Search for the cell housing the specified text and yield its (X, Y) center coordinate. 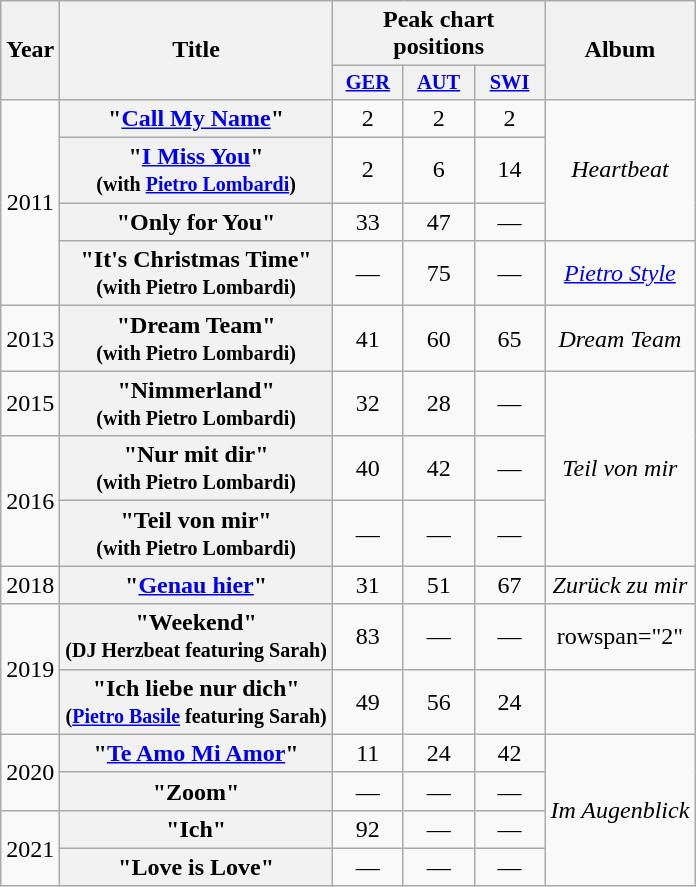
SWI (510, 83)
Peak chart positions (438, 34)
"Teil von mir" (with Pietro Lombardi) (196, 534)
"Ich" (196, 829)
"Nur mit dir" (with Pietro Lombardi) (196, 468)
67 (510, 585)
"Ich liebe nur dich" (Pietro Basile featuring Sarah) (196, 702)
2011 (30, 202)
"Te Amo Mi Amor" (196, 753)
Im Augenblick (620, 810)
"Zoom" (196, 791)
Heartbeat (620, 170)
31 (368, 585)
"Dream Team" (with Pietro Lombardi) (196, 338)
47 (438, 222)
Year (30, 50)
60 (438, 338)
56 (438, 702)
Title (196, 50)
75 (438, 274)
28 (438, 404)
2021 (30, 848)
41 (368, 338)
"It's Christmas Time" (with Pietro Lombardi) (196, 274)
32 (368, 404)
33 (368, 222)
rowspan="2" (620, 636)
65 (510, 338)
Dream Team (620, 338)
2015 (30, 404)
AUT (438, 83)
GER (368, 83)
2016 (30, 501)
"Weekend" (DJ Herzbeat featuring Sarah) (196, 636)
51 (438, 585)
"I Miss You" (with Pietro Lombardi) (196, 170)
"Only for You" (196, 222)
"Love is Love" (196, 867)
Album (620, 50)
"Call My Name" (196, 118)
Zurück zu mir (620, 585)
2019 (30, 669)
2020 (30, 772)
"Genau hier" (196, 585)
Teil von mir (620, 468)
14 (510, 170)
2018 (30, 585)
83 (368, 636)
"Nimmerland" (with Pietro Lombardi) (196, 404)
40 (368, 468)
2013 (30, 338)
92 (368, 829)
Pietro Style (620, 274)
49 (368, 702)
11 (368, 753)
6 (438, 170)
